Provide the (X, Y) coordinate of the cell's center where the given text is located.  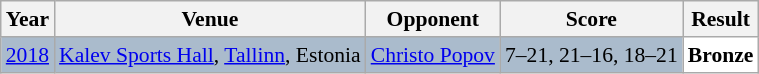
Venue (210, 19)
Christo Popov (433, 55)
7–21, 21–16, 18–21 (592, 55)
Kalev Sports Hall, Tallinn, Estonia (210, 55)
Year (28, 19)
Opponent (433, 19)
Result (721, 19)
Bronze (721, 55)
2018 (28, 55)
Score (592, 19)
